Detect which cell encompasses the target text, then output its (X, Y) center coordinate. 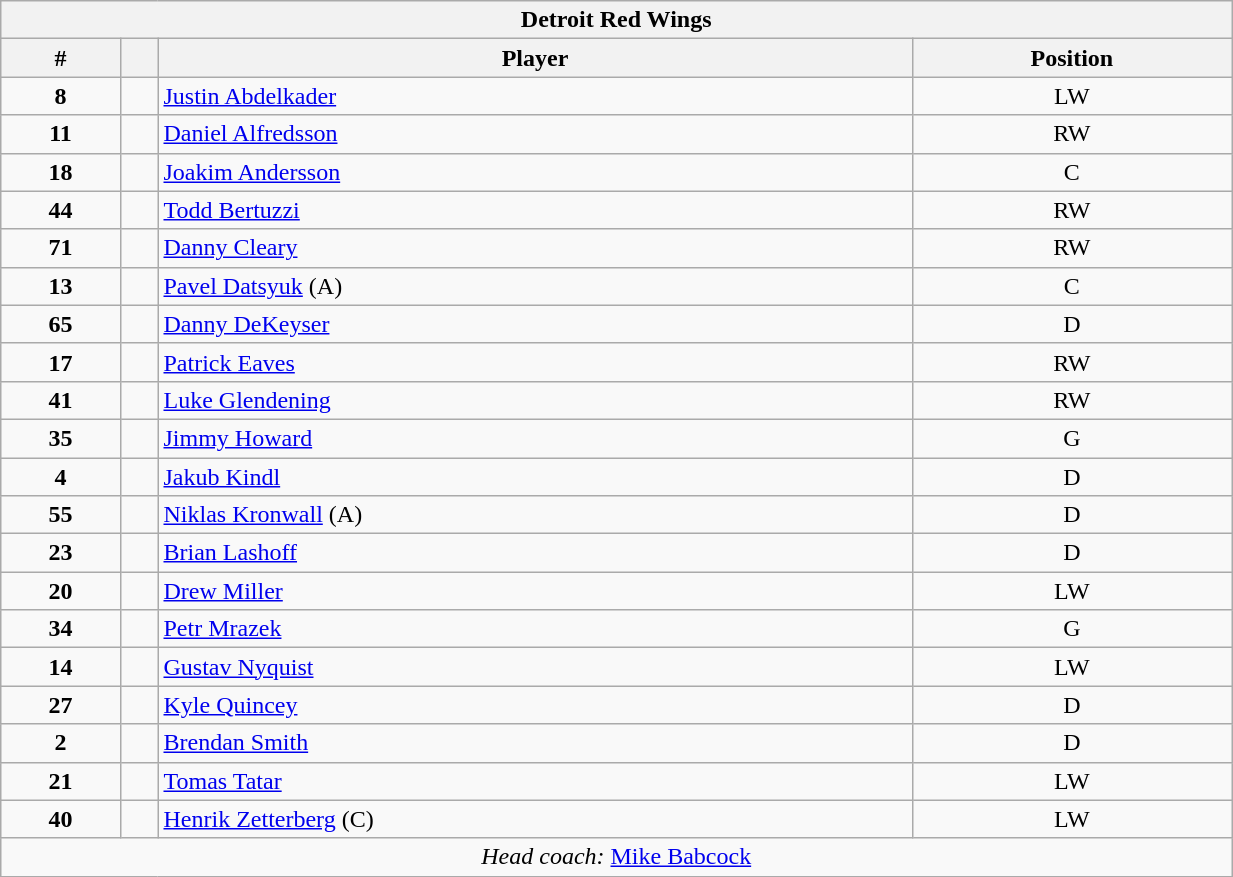
Player (535, 58)
Kyle Quincey (535, 705)
Jimmy Howard (535, 438)
Tomas Tatar (535, 781)
Jakub Kindl (535, 477)
20 (61, 591)
65 (61, 324)
Gustav Nyquist (535, 667)
11 (61, 134)
40 (61, 819)
Brendan Smith (535, 743)
23 (61, 553)
14 (61, 667)
27 (61, 705)
Niklas Kronwall (A) (535, 515)
Brian Lashoff (535, 553)
Joakim Andersson (535, 172)
41 (61, 400)
Detroit Red Wings (616, 20)
Patrick Eaves (535, 362)
Danny DeKeyser (535, 324)
# (61, 58)
2 (61, 743)
18 (61, 172)
Position (1072, 58)
44 (61, 210)
17 (61, 362)
71 (61, 248)
Daniel Alfredsson (535, 134)
Todd Bertuzzi (535, 210)
Petr Mrazek (535, 629)
Luke Glendening (535, 400)
35 (61, 438)
13 (61, 286)
4 (61, 477)
Head coach: Mike Babcock (616, 857)
21 (61, 781)
Henrik Zetterberg (C) (535, 819)
8 (61, 96)
34 (61, 629)
Pavel Datsyuk (A) (535, 286)
Danny Cleary (535, 248)
55 (61, 515)
Justin Abdelkader (535, 96)
Drew Miller (535, 591)
